From the cell containing the given text, extract its center point as [x, y] coordinate. 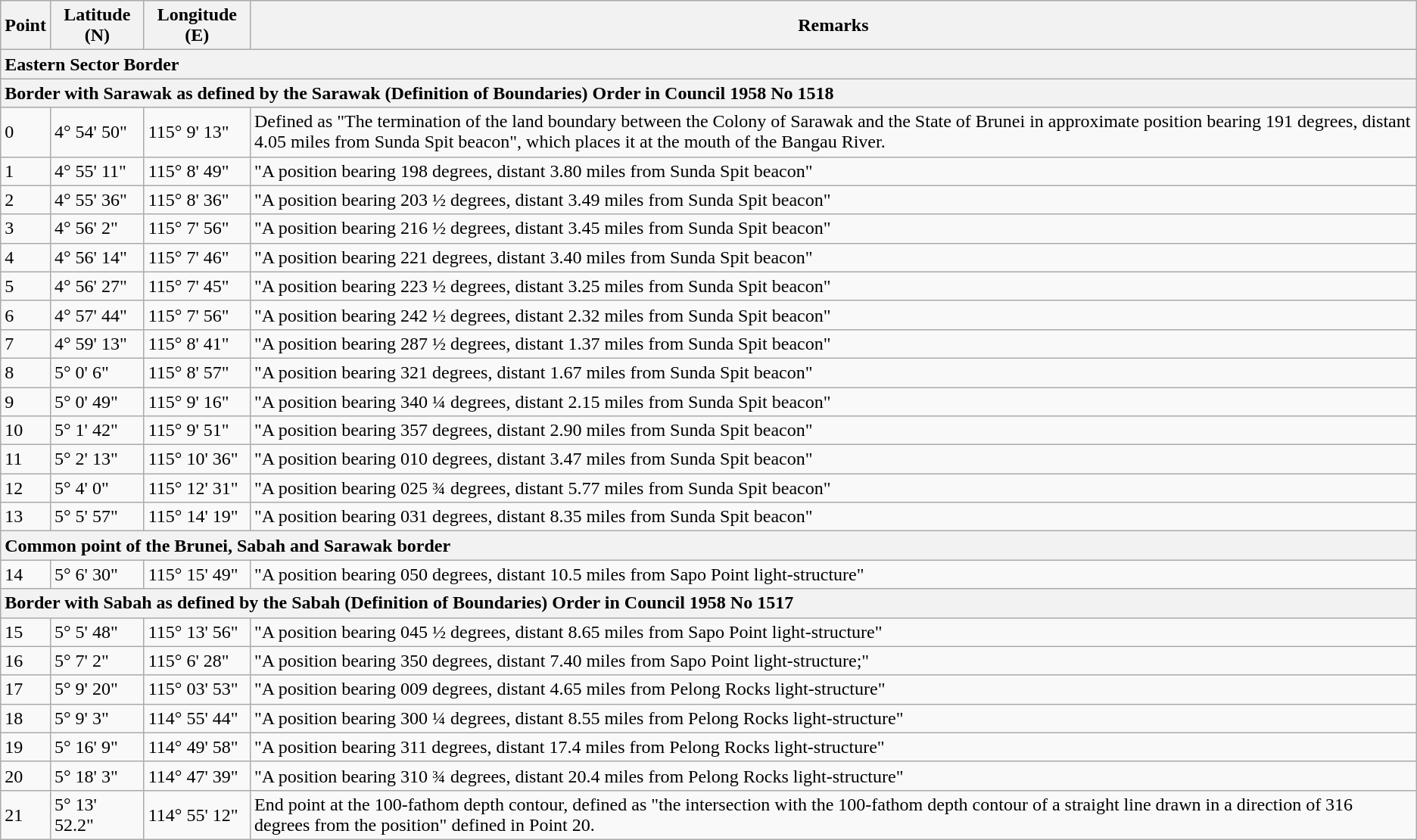
0 [26, 132]
4° 54' 50" [97, 132]
"A position bearing 216 ½ degrees, distant 3.45 miles from Sunda Spit beacon" [833, 229]
14 [26, 574]
115° 13' 56" [197, 632]
4 [26, 257]
Point [26, 26]
13 [26, 517]
1 [26, 171]
18 [26, 718]
"A position bearing 310 ¾ degrees, distant 20.4 miles from Pelong Rocks light-structure" [833, 776]
10 [26, 431]
"A position bearing 025 ¾ degrees, distant 5.77 miles from Sunda Spit beacon" [833, 488]
115° 12' 31" [197, 488]
"A position bearing 350 degrees, distant 7.40 miles from Sapo Point light-structure;" [833, 661]
"A position bearing 242 ½ degrees, distant 2.32 miles from Sunda Spit beacon" [833, 315]
"A position bearing 031 degrees, distant 8.35 miles from Sunda Spit beacon" [833, 517]
5° 0' 49" [97, 402]
Eastern Sector Border [708, 64]
5° 16' 9" [97, 747]
12 [26, 488]
16 [26, 661]
2 [26, 200]
Border with Sarawak as defined by the Sarawak (Definition of Boundaries) Order in Council 1958 No 1518 [708, 93]
5° 6' 30" [97, 574]
114° 55' 12" [197, 814]
5° 0' 6" [97, 372]
"A position bearing 311 degrees, distant 17.4 miles from Pelong Rocks light-structure" [833, 747]
11 [26, 459]
15 [26, 632]
7 [26, 344]
9 [26, 402]
5° 2' 13" [97, 459]
5° 9' 20" [97, 689]
115° 03' 53" [197, 689]
4° 55' 11" [97, 171]
115° 7' 45" [197, 286]
Common point of the Brunei, Sabah and Sarawak border [708, 546]
5° 5' 57" [97, 517]
"A position bearing 010 degrees, distant 3.47 miles from Sunda Spit beacon" [833, 459]
5° 4' 0" [97, 488]
8 [26, 372]
"A position bearing 009 degrees, distant 4.65 miles from Pelong Rocks light-structure" [833, 689]
Longitude (E) [197, 26]
4° 56' 2" [97, 229]
"A position bearing 300 ¼ degrees, distant 8.55 miles from Pelong Rocks light-structure" [833, 718]
4° 56' 14" [97, 257]
115° 8' 41" [197, 344]
19 [26, 747]
5° 18' 3" [97, 776]
"A position bearing 045 ½ degrees, distant 8.65 miles from Sapo Point light-structure" [833, 632]
3 [26, 229]
115° 6' 28" [197, 661]
115° 10' 36" [197, 459]
4° 57' 44" [97, 315]
115° 9' 16" [197, 402]
5° 13' 52.2" [97, 814]
5° 9' 3" [97, 718]
115° 15' 49" [197, 574]
Latitude (N) [97, 26]
4° 56' 27" [97, 286]
5° 1' 42" [97, 431]
115° 9' 51" [197, 431]
"A position bearing 050 degrees, distant 10.5 miles from Sapo Point light-structure" [833, 574]
20 [26, 776]
114° 49' 58" [197, 747]
"A position bearing 221 degrees, distant 3.40 miles from Sunda Spit beacon" [833, 257]
115° 9' 13" [197, 132]
114° 55' 44" [197, 718]
Remarks [833, 26]
115° 7' 46" [197, 257]
"A position bearing 198 degrees, distant 3.80 miles from Sunda Spit beacon" [833, 171]
115° 8' 36" [197, 200]
5° 5' 48" [97, 632]
4° 55' 36" [97, 200]
115° 8' 49" [197, 171]
115° 8' 57" [197, 372]
"A position bearing 223 ½ degrees, distant 3.25 miles from Sunda Spit beacon" [833, 286]
17 [26, 689]
"A position bearing 203 ½ degrees, distant 3.49 miles from Sunda Spit beacon" [833, 200]
5° 7' 2" [97, 661]
115° 14' 19" [197, 517]
"A position bearing 340 ¼ degrees, distant 2.15 miles from Sunda Spit beacon" [833, 402]
6 [26, 315]
"A position bearing 321 degrees, distant 1.67 miles from Sunda Spit beacon" [833, 372]
21 [26, 814]
"A position bearing 357 degrees, distant 2.90 miles from Sunda Spit beacon" [833, 431]
Border with Sabah as defined by the Sabah (Definition of Boundaries) Order in Council 1958 No 1517 [708, 603]
5 [26, 286]
114° 47' 39" [197, 776]
"A position bearing 287 ½ degrees, distant 1.37 miles from Sunda Spit beacon" [833, 344]
4° 59' 13" [97, 344]
